Return (X, Y) of the center of cell containing provided text 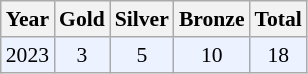
Year (28, 19)
10 (212, 55)
Bronze (212, 19)
5 (142, 55)
2023 (28, 55)
Total (278, 19)
3 (82, 55)
18 (278, 55)
Silver (142, 19)
Gold (82, 19)
